Locate the cell with the specified text and output its (x, y) center coordinate. 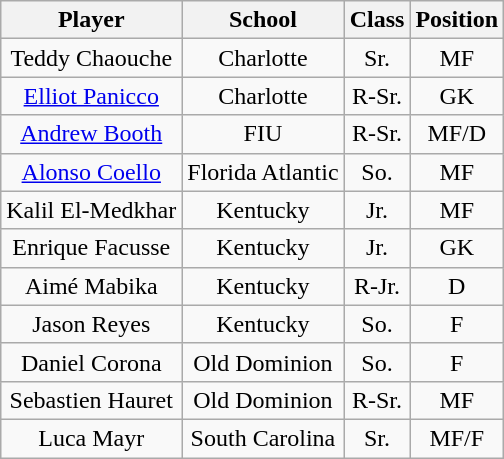
School (263, 20)
MF/D (457, 134)
Player (92, 20)
Elliot Panicco (92, 96)
D (457, 286)
Kalil El-Medkhar (92, 210)
Alonso Coello (92, 172)
Daniel Corona (92, 362)
Class (377, 20)
R-Jr. (377, 286)
Position (457, 20)
Teddy Chaouche (92, 58)
MF/F (457, 438)
FIU (263, 134)
Luca Mayr (92, 438)
Sebastien Hauret (92, 400)
Andrew Booth (92, 134)
Enrique Facusse (92, 248)
Florida Atlantic (263, 172)
South Carolina (263, 438)
Jason Reyes (92, 324)
Aimé Mabika (92, 286)
